Find where the given text appears and provide that cell's center as [X, Y] coordinate. 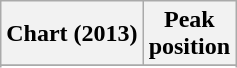
Peakposition [189, 34]
Chart (2013) [72, 34]
